For the text-containing cell, return its midpoint in (X, Y) coordinate format. 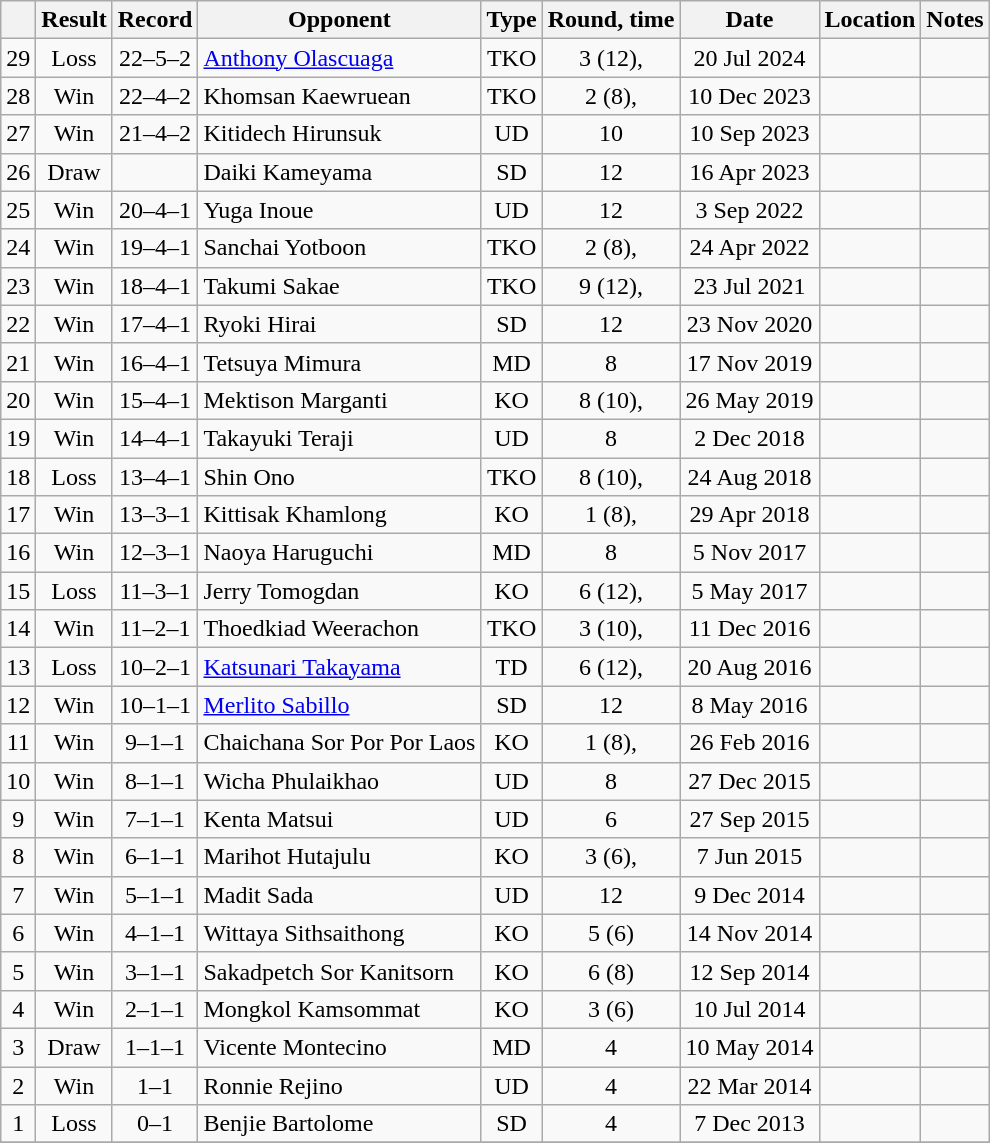
Opponent (340, 20)
20–4–1 (155, 210)
12 Sep 2014 (750, 971)
4–1–1 (155, 933)
27 Sep 2015 (750, 819)
18–4–1 (155, 286)
Naoya Haruguchi (340, 553)
15 (18, 591)
Yuga Inoue (340, 210)
16 Apr 2023 (750, 172)
Kenta Matsui (340, 819)
29 (18, 58)
Chaichana Sor Por Por Laos (340, 743)
8 May 2016 (750, 705)
25 (18, 210)
9 Dec 2014 (750, 895)
17 Nov 2019 (750, 362)
14 Nov 2014 (750, 933)
14–4–1 (155, 438)
13–4–1 (155, 477)
Record (155, 20)
Katsunari Takayama (340, 667)
3 (12), (611, 58)
7 (18, 895)
Thoedkiad Weerachon (340, 629)
Vicente Montecino (340, 1047)
Marihot Hutajulu (340, 857)
24 Apr 2022 (750, 248)
5 (18, 971)
14 (18, 629)
23 Jul 2021 (750, 286)
5 (6) (611, 933)
22 (18, 324)
7 Jun 2015 (750, 857)
23 (18, 286)
17–4–1 (155, 324)
Daiki Kameyama (340, 172)
5 May 2017 (750, 591)
6 (8) (611, 971)
11 Dec 2016 (750, 629)
10 Jul 2014 (750, 1009)
Result (74, 20)
29 Apr 2018 (750, 515)
Notes (955, 20)
Takayuki Teraji (340, 438)
22–5–2 (155, 58)
26 Feb 2016 (750, 743)
13 (18, 667)
20 Aug 2016 (750, 667)
9 (18, 819)
TD (512, 667)
18 (18, 477)
Benjie Bartolome (340, 1124)
Ronnie Rejino (340, 1085)
0–1 (155, 1124)
Date (750, 20)
Takumi Sakae (340, 286)
1 (18, 1124)
Tetsuya Mimura (340, 362)
3 (10), (611, 629)
3–1–1 (155, 971)
3 Sep 2022 (750, 210)
2 Dec 2018 (750, 438)
28 (18, 96)
2 (18, 1085)
26 (18, 172)
Type (512, 20)
Location (870, 20)
16 (18, 553)
19 (18, 438)
10–1–1 (155, 705)
Sanchai Yotboon (340, 248)
Round, time (611, 20)
10–2–1 (155, 667)
Kitidech Hirunsuk (340, 134)
Sakadpetch Sor Kanitsorn (340, 971)
10 May 2014 (750, 1047)
Mongkol Kamsommat (340, 1009)
Mektison Marganti (340, 400)
Wittaya Sithsaithong (340, 933)
3 (6), (611, 857)
17 (18, 515)
11–3–1 (155, 591)
20 (18, 400)
27 Dec 2015 (750, 781)
20 Jul 2024 (750, 58)
Shin Ono (340, 477)
1–1–1 (155, 1047)
23 Nov 2020 (750, 324)
22–4–2 (155, 96)
11–2–1 (155, 629)
24 Aug 2018 (750, 477)
3 (6) (611, 1009)
5–1–1 (155, 895)
Khomsan Kaewruean (340, 96)
24 (18, 248)
11 (18, 743)
Jerry Tomogdan (340, 591)
1–1 (155, 1085)
21 (18, 362)
Kittisak Khamlong (340, 515)
2–1–1 (155, 1009)
10 Sep 2023 (750, 134)
Anthony Olascuaga (340, 58)
21–4–2 (155, 134)
9 (12), (611, 286)
19–4–1 (155, 248)
Wicha Phulaikhao (340, 781)
22 Mar 2014 (750, 1085)
Merlito Sabillo (340, 705)
9–1–1 (155, 743)
3 (18, 1047)
6–1–1 (155, 857)
Ryoki Hirai (340, 324)
10 Dec 2023 (750, 96)
13–3–1 (155, 515)
26 May 2019 (750, 400)
27 (18, 134)
12–3–1 (155, 553)
7 Dec 2013 (750, 1124)
Madit Sada (340, 895)
16–4–1 (155, 362)
8–1–1 (155, 781)
5 Nov 2017 (750, 553)
7–1–1 (155, 819)
15–4–1 (155, 400)
